Output the (X, Y) coordinate of the center of the cell containing the given text.  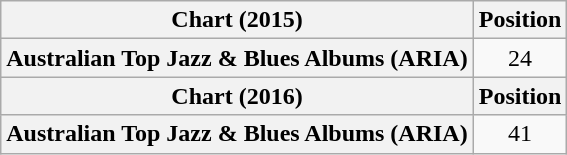
Chart (2015) (237, 20)
24 (520, 58)
Chart (2016) (237, 96)
41 (520, 134)
